Extract the [x, y] coordinate from the center of the cell holding the provided text.  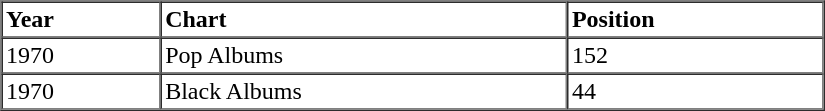
152 [695, 56]
Chart [364, 20]
Position [695, 20]
Year [82, 20]
44 [695, 92]
Pop Albums [364, 56]
Black Albums [364, 92]
